Return the (x, y) coordinate for the center point of the cell that contains the specified text.  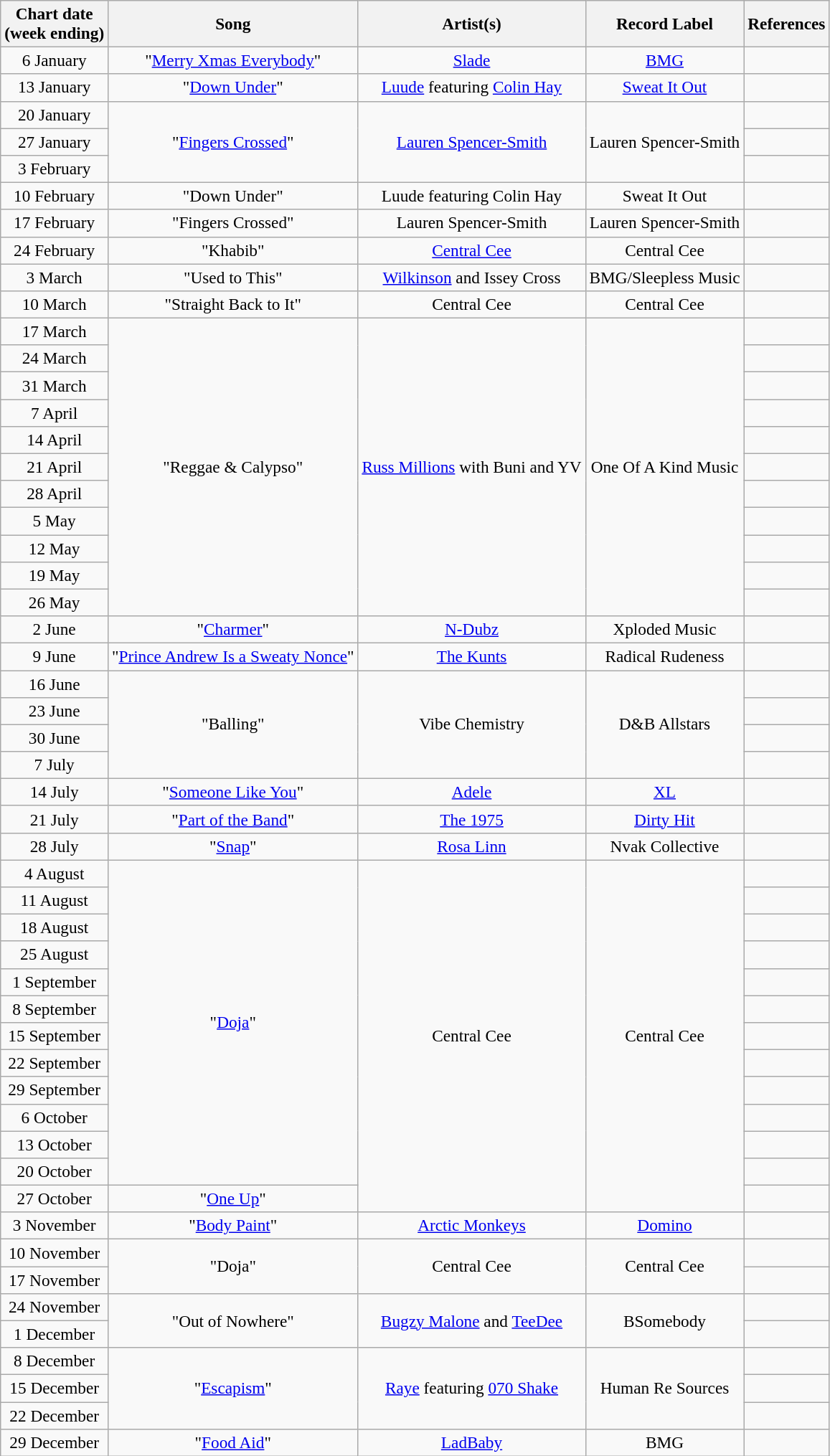
25 August (55, 955)
N-Dubz (472, 629)
16 June (55, 684)
15 December (55, 1388)
22 December (55, 1415)
Bugzy Malone and TeeDee (472, 1320)
17 February (55, 223)
24 March (55, 359)
2 June (55, 629)
12 May (55, 548)
10 March (55, 304)
"Snap" (233, 846)
20 January (55, 115)
Dirty Hit (664, 819)
"Part of the Band" (233, 819)
Record Label (664, 23)
BSomebody (664, 1320)
3 March (55, 277)
21 April (55, 467)
Arctic Monkeys (472, 1226)
26 May (55, 602)
"Straight Back to It" (233, 304)
Radical Rudeness (664, 656)
14 April (55, 440)
Slade (472, 60)
6 October (55, 1117)
22 September (55, 1063)
21 July (55, 819)
27 October (55, 1199)
"Reggae & Calypso" (233, 467)
4 August (55, 873)
20 October (55, 1171)
17 March (55, 331)
23 June (55, 711)
13 January (55, 88)
14 July (55, 792)
24 November (55, 1307)
1 September (55, 982)
1 December (55, 1334)
Xploded Music (664, 629)
24 February (55, 250)
30 June (55, 738)
Chart date(week ending) (55, 23)
13 October (55, 1144)
Rosa Linn (472, 846)
BMG/Sleepless Music (664, 277)
Human Re Sources (664, 1389)
29 December (55, 1442)
3 November (55, 1226)
10 February (55, 196)
"Body Paint" (233, 1226)
The 1975 (472, 819)
6 January (55, 60)
Russ Millions with Buni and YV (472, 467)
10 November (55, 1252)
28 July (55, 846)
Song (233, 23)
"Merry Xmas Everybody" (233, 60)
27 January (55, 141)
29 September (55, 1090)
5 May (55, 521)
One Of A Kind Music (664, 467)
8 December (55, 1361)
28 April (55, 494)
References (786, 23)
"Out of Nowhere" (233, 1320)
15 September (55, 1036)
"Prince Andrew Is a Sweaty Nonce" (233, 656)
"One Up" (233, 1199)
Vibe Chemistry (472, 724)
Adele (472, 792)
Nvak Collective (664, 846)
9 June (55, 656)
LadBaby (472, 1442)
The Kunts (472, 656)
Wilkinson and Issey Cross (472, 277)
8 September (55, 1008)
17 November (55, 1280)
18 August (55, 927)
"Used to This" (233, 277)
"Someone Like You" (233, 792)
"Khabib" (233, 250)
"Charmer" (233, 629)
Raye featuring 070 Shake (472, 1389)
Domino (664, 1226)
19 May (55, 575)
11 August (55, 900)
XL (664, 792)
31 March (55, 385)
3 February (55, 169)
Artist(s) (472, 23)
"Food Aid" (233, 1442)
7 July (55, 765)
D&B Allstars (664, 724)
"Escapism" (233, 1389)
"Balling" (233, 724)
7 April (55, 412)
